Return the [X, Y] coordinate for the center point of the cell that contains the specified text.  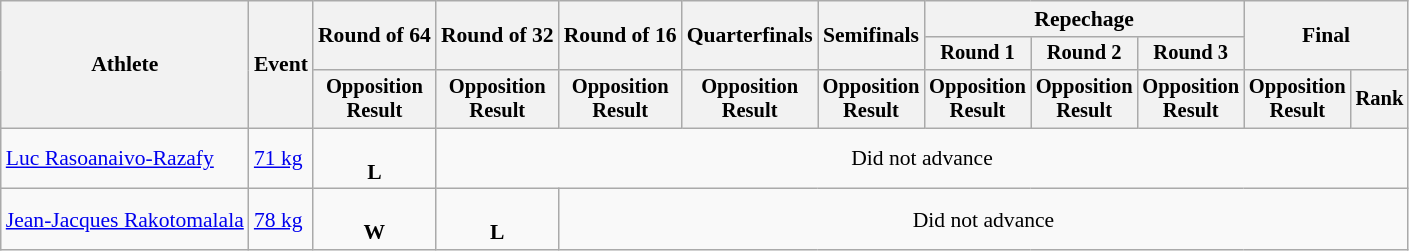
71 kg [281, 158]
Semifinals [872, 36]
Round of 64 [374, 36]
Round 2 [1084, 54]
Round of 16 [620, 36]
Round 1 [978, 54]
Rank [1380, 99]
Round 3 [1190, 54]
78 kg [281, 220]
Event [281, 64]
Athlete [125, 64]
Repechage [1084, 19]
Quarterfinals [750, 36]
Luc Rasoanaivo-Razafy [125, 158]
Jean-Jacques Rakotomalala [125, 220]
W [374, 220]
Round of 32 [498, 36]
Final [1326, 36]
